Return the (X, Y) coordinate for the center point of the cell that contains the specified text.  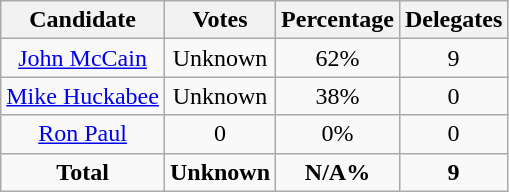
38% (338, 96)
Votes (220, 20)
John McCain (83, 58)
Total (83, 172)
Mike Huckabee (83, 96)
0% (338, 134)
62% (338, 58)
Candidate (83, 20)
Ron Paul (83, 134)
N/A% (338, 172)
Percentage (338, 20)
Delegates (453, 20)
